Detect which cell encompasses the target text, then output its [x, y] center coordinate. 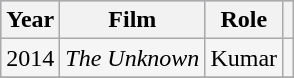
Film [132, 20]
2014 [30, 58]
Kumar [244, 58]
Year [30, 20]
Role [244, 20]
The Unknown [132, 58]
